Find where the given text appears and provide that cell's center as [x, y] coordinate. 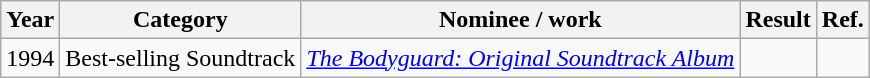
Year [30, 20]
The Bodyguard: Original Soundtrack Album [520, 58]
1994 [30, 58]
Nominee / work [520, 20]
Ref. [842, 20]
Best-selling Soundtrack [180, 58]
Category [180, 20]
Result [778, 20]
